Return the (X, Y) coordinate for the center point of the cell that contains the specified text.  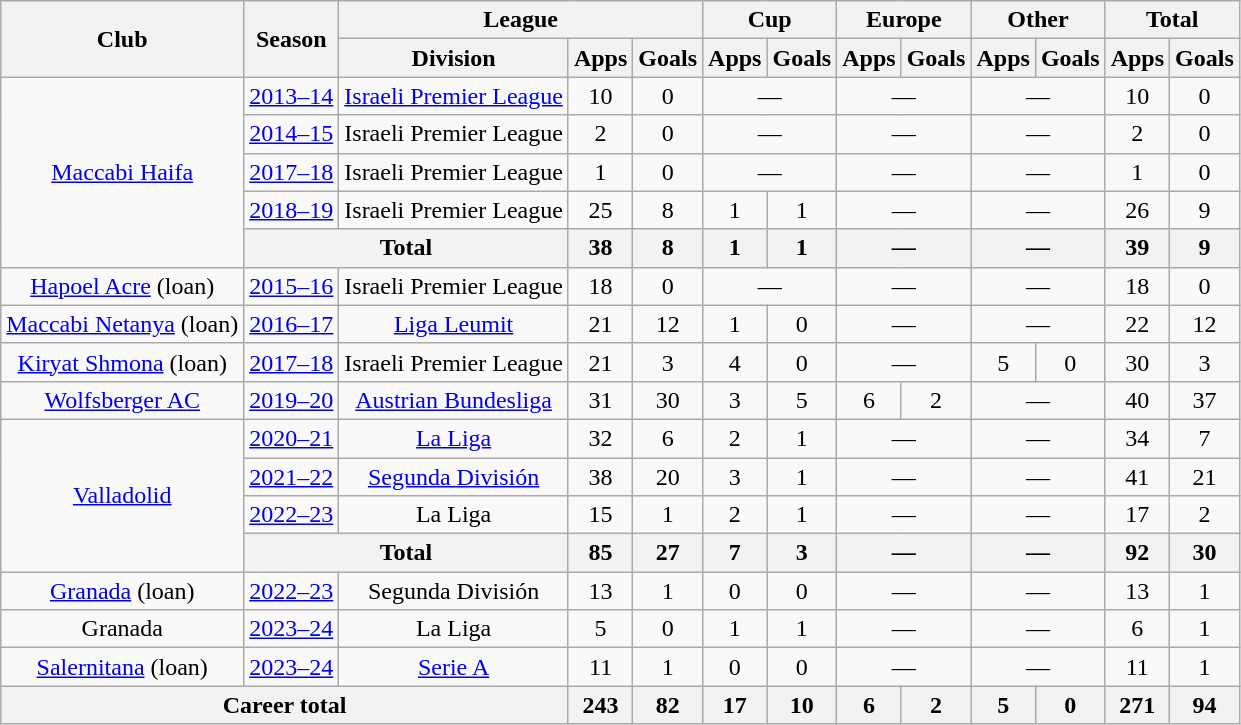
82 (668, 705)
Granada (loan) (122, 591)
Kiryat Shmona (loan) (122, 362)
Division (454, 58)
2016–17 (292, 324)
Wolfsberger AC (122, 400)
Austrian Bundesliga (454, 400)
Liga Leumit (454, 324)
Hapoel Acre (loan) (122, 286)
20 (668, 477)
31 (600, 400)
32 (600, 438)
Maccabi Haifa (122, 172)
243 (600, 705)
26 (1137, 210)
Granada (122, 629)
2018–19 (292, 210)
Season (292, 39)
37 (1205, 400)
271 (1137, 705)
94 (1205, 705)
Salernitana (loan) (122, 667)
2015–16 (292, 286)
Europe (904, 20)
39 (1137, 248)
Serie A (454, 667)
Valladolid (122, 495)
40 (1137, 400)
41 (1137, 477)
Career total (285, 705)
2013–14 (292, 96)
15 (600, 515)
22 (1137, 324)
85 (600, 553)
2020–21 (292, 438)
Other (1038, 20)
Maccabi Netanya (loan) (122, 324)
Cup (770, 20)
2021–22 (292, 477)
League (521, 20)
2014–15 (292, 134)
4 (735, 362)
2019–20 (292, 400)
34 (1137, 438)
25 (600, 210)
27 (668, 553)
92 (1137, 553)
Club (122, 39)
